Provide the [x, y] coordinate of the cell's center where the given text is located.  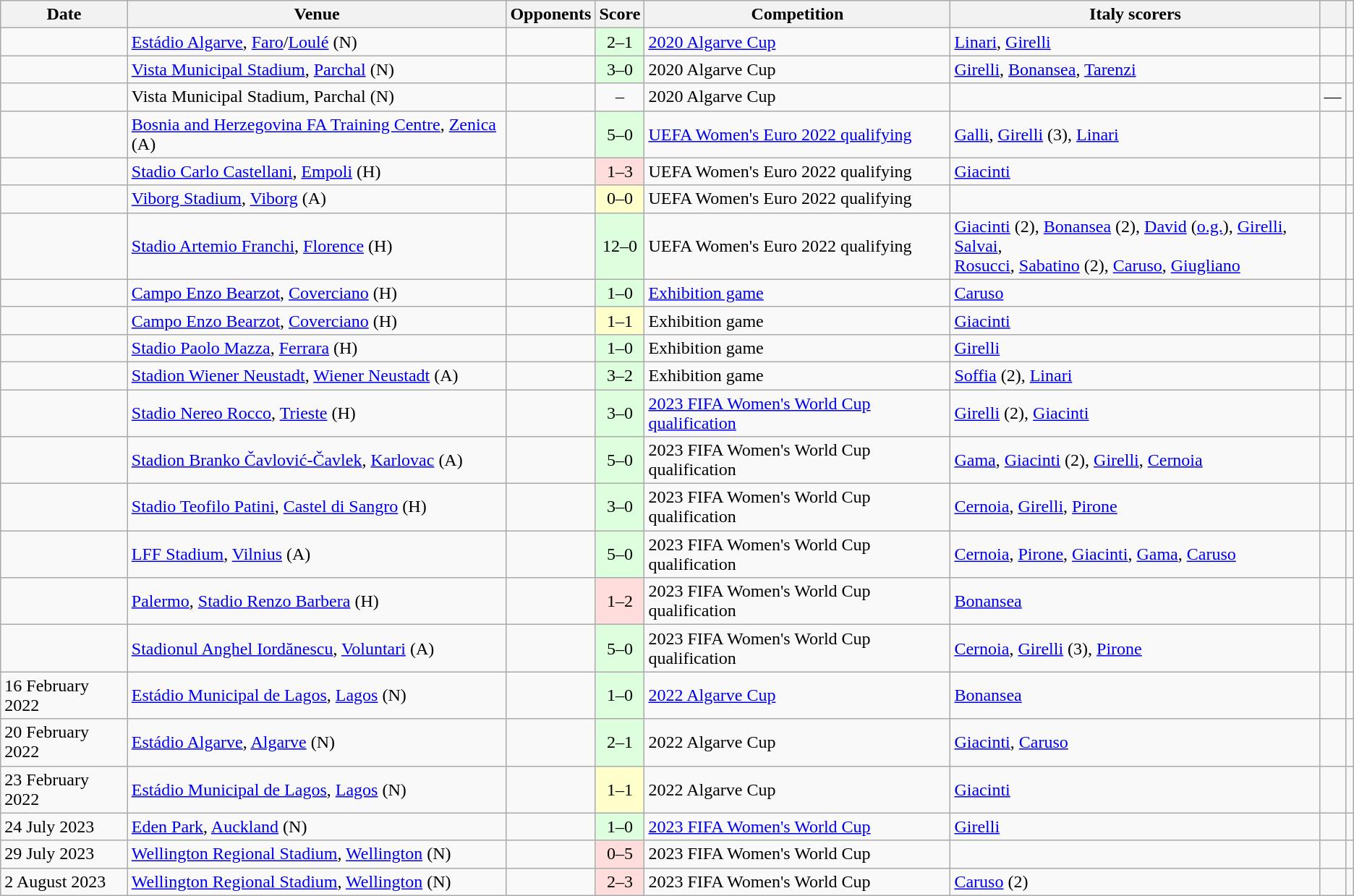
Stadio Carlo Castellani, Empoli (H) [317, 171]
3–2 [620, 375]
0–0 [620, 199]
Stadion Branko Čavlović-Čavlek, Karlovac (A) [317, 460]
Venue [317, 14]
Stadio Paolo Mazza, Ferrara (H) [317, 348]
12–0 [620, 246]
24 July 2023 [64, 827]
Girelli (2), Giacinti [1136, 412]
20 February 2022 [64, 742]
Stadio Teofilo Patini, Castel di Sangro (H) [317, 508]
Soffia (2), Linari [1136, 375]
23 February 2022 [64, 790]
Italy scorers [1136, 14]
— [1332, 97]
Stadio Artemio Franchi, Florence (H) [317, 246]
Competition [797, 14]
Stadio Nereo Rocco, Trieste (H) [317, 412]
– [620, 97]
Giacinti (2), Bonansea (2), David (o.g.), Girelli, Salvai,Rosucci, Sabatino (2), Caruso, Giugliano [1136, 246]
Score [620, 14]
Viborg Stadium, Viborg (A) [317, 199]
LFF Stadium, Vilnius (A) [317, 554]
Opponents [551, 14]
Girelli, Bonansea, Tarenzi [1136, 69]
1–2 [620, 602]
Cernoia, Girelli (3), Pirone [1136, 648]
0–5 [620, 854]
29 July 2023 [64, 854]
Stadionul Anghel Iordănescu, Voluntari (A) [317, 648]
Cernoia, Pirone, Giacinti, Gama, Caruso [1136, 554]
Cernoia, Girelli, Pirone [1136, 508]
2 August 2023 [64, 882]
Caruso [1136, 293]
Bosnia and Herzegovina FA Training Centre, Zenica (A) [317, 135]
Estádio Algarve, Algarve (N) [317, 742]
Stadion Wiener Neustadt, Wiener Neustadt (A) [317, 375]
Galli, Girelli (3), Linari [1136, 135]
16 February 2022 [64, 696]
Date [64, 14]
1–3 [620, 171]
Caruso (2) [1136, 882]
Palermo, Stadio Renzo Barbera (H) [317, 602]
Eden Park, Auckland (N) [317, 827]
2–3 [620, 882]
Giacinti, Caruso [1136, 742]
Estádio Algarve, Faro/Loulé (N) [317, 42]
Linari, Girelli [1136, 42]
Gama, Giacinti (2), Girelli, Cernoia [1136, 460]
